Identify which cell holds the provided text, then report its (X, Y) central coordinate. 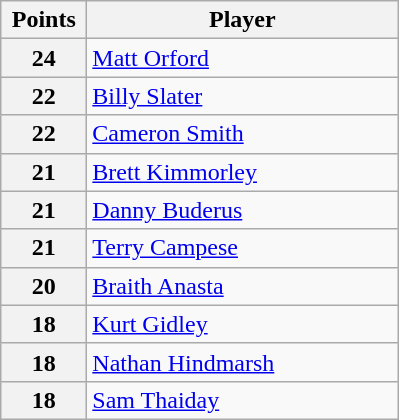
Danny Buderus (242, 210)
Kurt Gidley (242, 324)
Player (242, 20)
Cameron Smith (242, 134)
Matt Orford (242, 58)
Brett Kimmorley (242, 172)
Billy Slater (242, 96)
Sam Thaiday (242, 400)
20 (44, 286)
Points (44, 20)
24 (44, 58)
Terry Campese (242, 248)
Braith Anasta (242, 286)
Nathan Hindmarsh (242, 362)
